Identify which cell holds the provided text, then report its (X, Y) central coordinate. 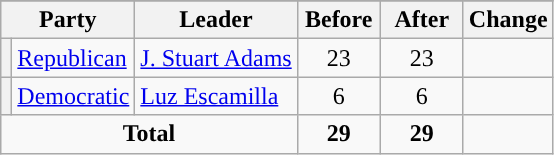
Total (149, 134)
J. Stuart Adams (216, 58)
Luz Escamilla (216, 96)
Before (338, 20)
Democratic (74, 96)
Party (68, 20)
Change (508, 20)
Leader (216, 20)
Republican (74, 58)
After (422, 20)
